Determine the (x, y) coordinate at the center of the cell enclosing the given text.  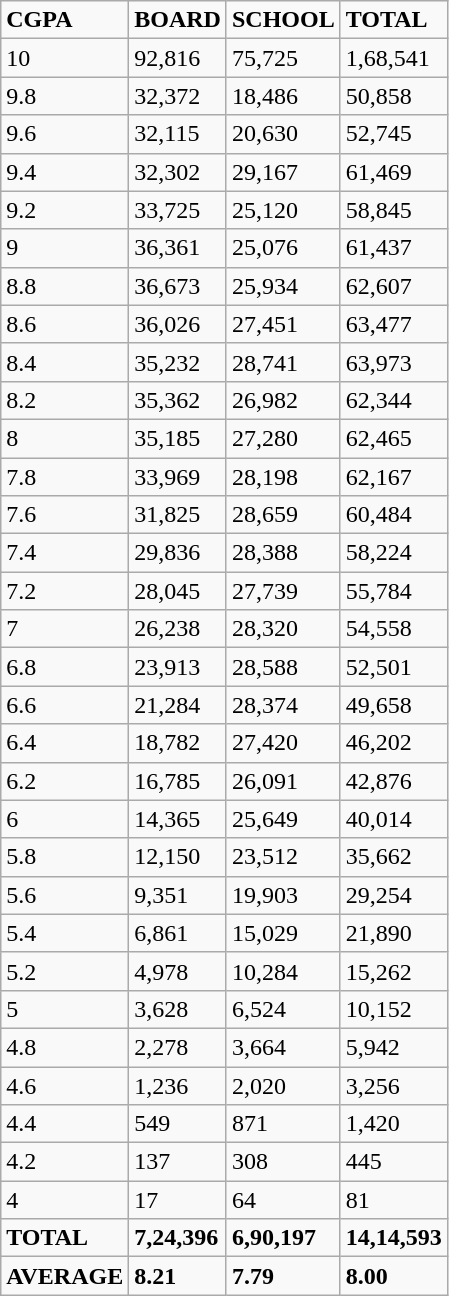
58,845 (394, 210)
62,607 (394, 286)
35,232 (178, 362)
42,876 (394, 781)
61,437 (394, 248)
7,24,396 (178, 1238)
7.6 (65, 515)
6,524 (283, 1009)
4,978 (178, 971)
26,238 (178, 629)
9,351 (178, 895)
1,68,541 (394, 58)
35,362 (178, 400)
28,588 (283, 667)
1,236 (178, 1085)
6,861 (178, 933)
63,973 (394, 362)
308 (283, 1162)
23,512 (283, 857)
6.4 (65, 743)
6.6 (65, 705)
8.2 (65, 400)
6.8 (65, 667)
26,982 (283, 400)
4.2 (65, 1162)
7 (65, 629)
40,014 (394, 819)
25,120 (283, 210)
15,029 (283, 933)
10,284 (283, 971)
29,167 (283, 172)
4.4 (65, 1124)
29,836 (178, 553)
46,202 (394, 743)
52,501 (394, 667)
5.6 (65, 895)
81 (394, 1200)
36,673 (178, 286)
21,890 (394, 933)
5,942 (394, 1047)
10 (65, 58)
32,372 (178, 96)
36,026 (178, 324)
18,782 (178, 743)
3,256 (394, 1085)
2,020 (283, 1085)
137 (178, 1162)
18,486 (283, 96)
4 (65, 1200)
33,725 (178, 210)
28,198 (283, 477)
28,374 (283, 705)
62,167 (394, 477)
54,558 (394, 629)
75,725 (283, 58)
SCHOOL (283, 20)
28,320 (283, 629)
5.8 (65, 857)
8.4 (65, 362)
28,388 (283, 553)
36,361 (178, 248)
25,934 (283, 286)
31,825 (178, 515)
12,150 (178, 857)
9.6 (65, 134)
28,045 (178, 591)
63,477 (394, 324)
5.4 (65, 933)
6 (65, 819)
29,254 (394, 895)
14,14,593 (394, 1238)
28,741 (283, 362)
61,469 (394, 172)
7.4 (65, 553)
14,365 (178, 819)
7.8 (65, 477)
28,659 (283, 515)
21,284 (178, 705)
AVERAGE (65, 1276)
17 (178, 1200)
64 (283, 1200)
25,076 (283, 248)
16,785 (178, 781)
52,745 (394, 134)
25,649 (283, 819)
20,630 (283, 134)
26,091 (283, 781)
92,816 (178, 58)
9 (65, 248)
7.2 (65, 591)
8.8 (65, 286)
8.21 (178, 1276)
9.2 (65, 210)
49,658 (394, 705)
549 (178, 1124)
27,739 (283, 591)
5.2 (65, 971)
27,451 (283, 324)
19,903 (283, 895)
4.6 (65, 1085)
8.00 (394, 1276)
CGPA (65, 20)
15,262 (394, 971)
62,344 (394, 400)
8 (65, 438)
BOARD (178, 20)
2,278 (178, 1047)
27,280 (283, 438)
871 (283, 1124)
9.4 (65, 172)
32,302 (178, 172)
33,969 (178, 477)
9.8 (65, 96)
35,662 (394, 857)
60,484 (394, 515)
7.79 (283, 1276)
62,465 (394, 438)
23,913 (178, 667)
35,185 (178, 438)
445 (394, 1162)
10,152 (394, 1009)
50,858 (394, 96)
6,90,197 (283, 1238)
32,115 (178, 134)
6.2 (65, 781)
27,420 (283, 743)
8.6 (65, 324)
1,420 (394, 1124)
4.8 (65, 1047)
58,224 (394, 553)
3,664 (283, 1047)
5 (65, 1009)
55,784 (394, 591)
3,628 (178, 1009)
